Determine the [x, y] coordinate at the center of the cell enclosing the given text.  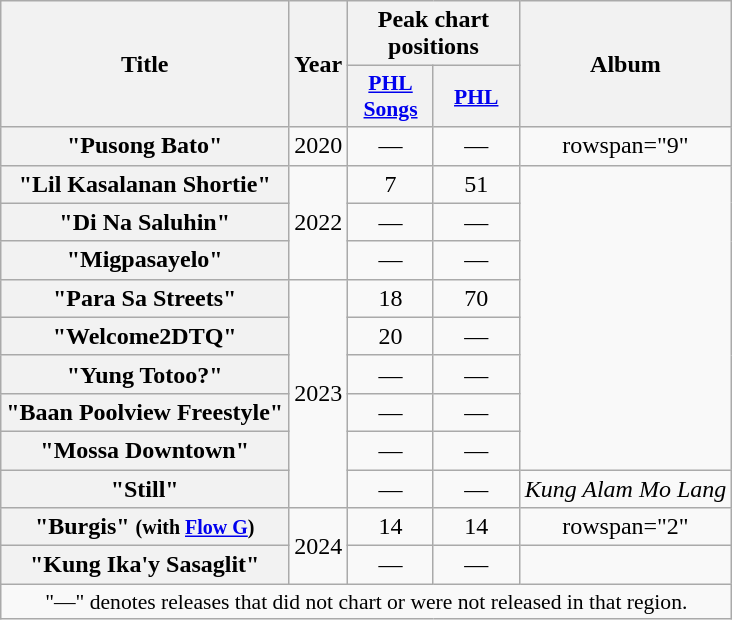
Peak chart positions [434, 34]
"Di Na Saluhin" [145, 222]
"Baan Poolview Freestyle" [145, 412]
18 [391, 298]
rowspan="2" [626, 527]
rowspan="9" [626, 146]
"Still" [145, 489]
2020 [318, 146]
20 [391, 336]
2022 [318, 222]
PHL [476, 96]
"—" denotes releases that did not chart or were not released in that region. [366, 602]
Title [145, 64]
"Pusong Bato" [145, 146]
"Burgis" (with Flow G) [145, 527]
Album [626, 64]
"Kung Ika'y Sasaglit" [145, 565]
PHL Songs [391, 96]
"Yung Totoo?" [145, 374]
"Para Sa Streets" [145, 298]
"Mossa Downtown" [145, 450]
70 [476, 298]
Kung Alam Mo Lang [626, 489]
2024 [318, 546]
7 [391, 184]
"Migpasayelo" [145, 260]
Year [318, 64]
"Lil Kasalanan Shortie" [145, 184]
2023 [318, 393]
51 [476, 184]
"Welcome2DTQ" [145, 336]
